Identify which cell holds the provided text, then report its [x, y] central coordinate. 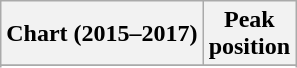
Chart (2015–2017) [102, 34]
Peak position [249, 34]
